Pinpoint the cell where the given text exists, returning its [x, y] midpoint coordinate. 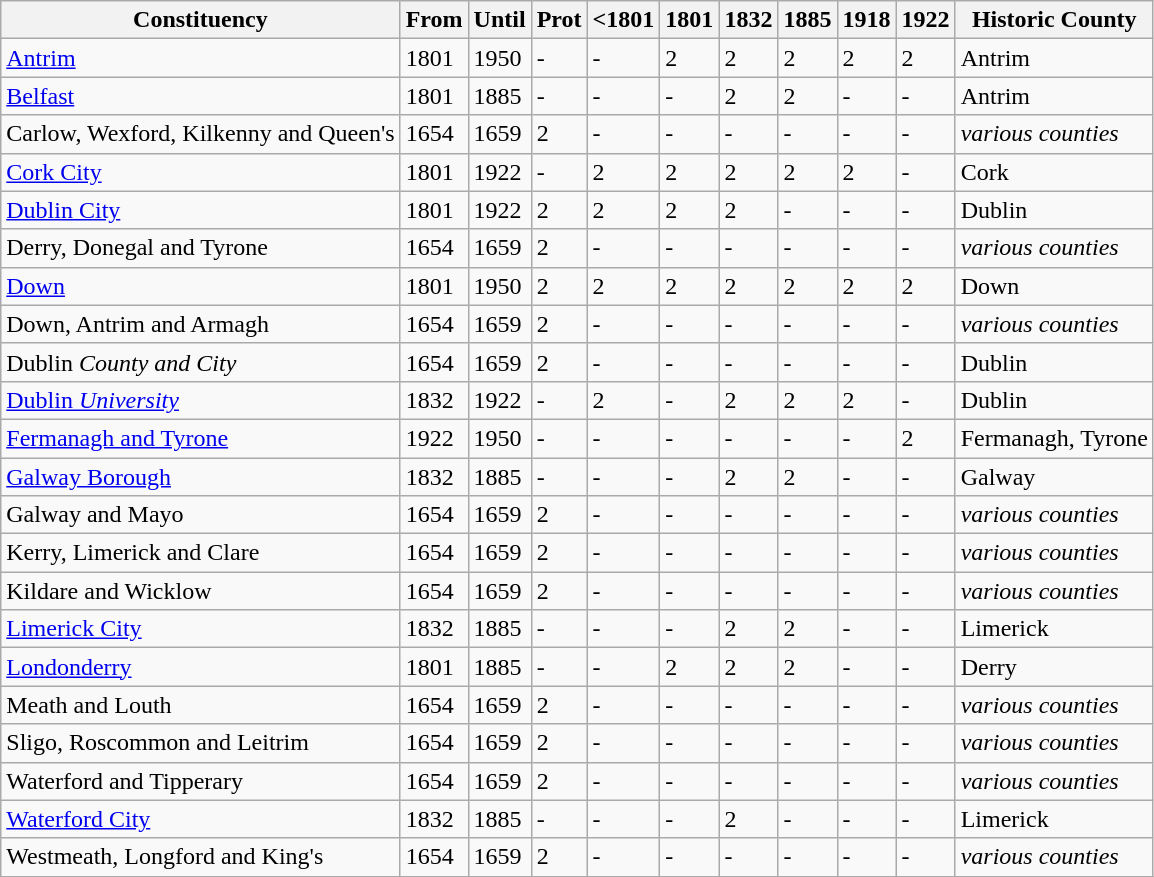
Dublin City [200, 210]
Kildare and Wicklow [200, 591]
1918 [866, 20]
From [434, 20]
Constituency [200, 20]
Limerick City [200, 629]
Galway and Mayo [200, 515]
Westmeath, Longford and King's [200, 857]
Down, Antrim and Armagh [200, 324]
Waterford and Tipperary [200, 781]
Belfast [200, 96]
Until [500, 20]
<1801 [624, 20]
Londonderry [200, 667]
Waterford City [200, 819]
Dublin University [200, 400]
Derry [1054, 667]
Fermanagh and Tyrone [200, 438]
Prot [559, 20]
Dublin County and City [200, 362]
Kerry, Limerick and Clare [200, 553]
Derry, Donegal and Tyrone [200, 248]
Sligo, Roscommon and Leitrim [200, 743]
Cork [1054, 172]
Cork City [200, 172]
Galway Borough [200, 477]
Historic County [1054, 20]
Meath and Louth [200, 705]
Carlow, Wexford, Kilkenny and Queen's [200, 134]
Fermanagh, Tyrone [1054, 438]
Galway [1054, 477]
